Search for the cell housing the specified text and yield its [x, y] center coordinate. 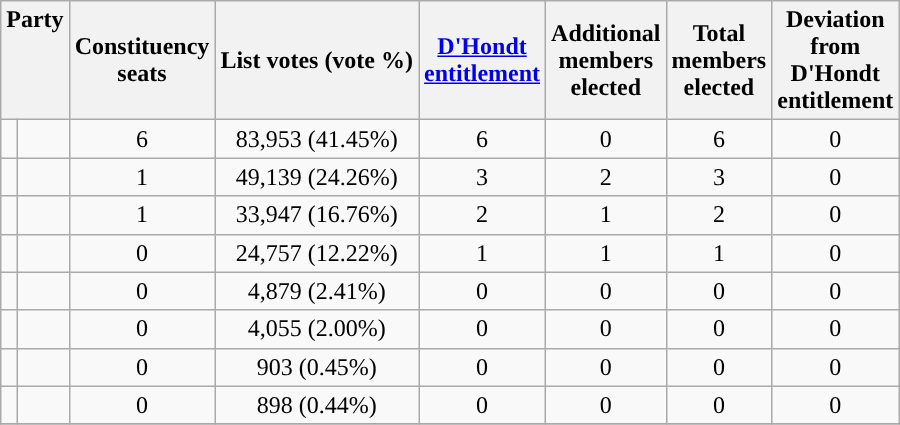
D'Hondtentitlement [482, 60]
49,139 (24.26%) [317, 177]
83,953 (41.45%) [317, 139]
DeviationfromD'Hondtentitlement [836, 60]
898 (0.44%) [317, 405]
24,757 (12.22%) [317, 253]
Totalmemberselected [719, 60]
Constituencyseats [142, 60]
4,879 (2.41%) [317, 291]
Party [35, 60]
903 (0.45%) [317, 367]
List votes (vote %) [317, 60]
4,055 (2.00%) [317, 329]
33,947 (16.76%) [317, 215]
Additionalmemberselected [606, 60]
